Return the [X, Y] coordinate for the center point of the cell that contains the specified text.  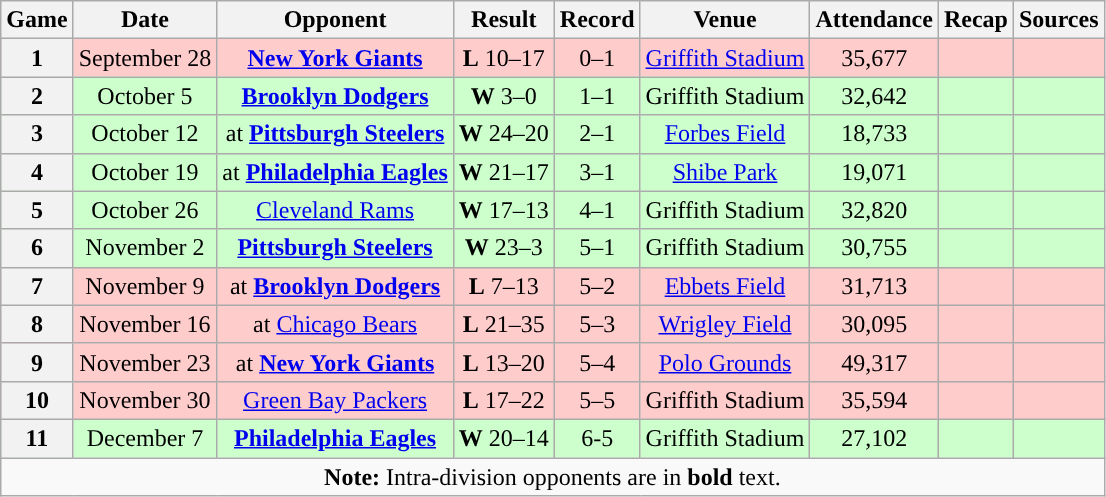
W 21–17 [504, 172]
Brooklyn Dodgers [335, 96]
9 [37, 362]
W 20–14 [504, 438]
19,071 [874, 172]
October 5 [145, 96]
3 [37, 134]
Cleveland Rams [335, 210]
27,102 [874, 438]
October 26 [145, 210]
30,755 [874, 248]
0–1 [597, 58]
Philadelphia Eagles [335, 438]
at Philadelphia Eagles [335, 172]
Ebbets Field [725, 286]
Venue [725, 20]
October 12 [145, 134]
Game [37, 20]
35,677 [874, 58]
1 [37, 58]
L 13–20 [504, 362]
L 21–35 [504, 324]
November 9 [145, 286]
5–5 [597, 400]
October 19 [145, 172]
Attendance [874, 20]
5–3 [597, 324]
September 28 [145, 58]
5–1 [597, 248]
L 7–13 [504, 286]
3–1 [597, 172]
18,733 [874, 134]
5 [37, 210]
Green Bay Packers [335, 400]
Polo Grounds [725, 362]
at Brooklyn Dodgers [335, 286]
L 17–22 [504, 400]
2–1 [597, 134]
W 24–20 [504, 134]
Recap [976, 20]
December 7 [145, 438]
2 [37, 96]
at Pittsburgh Steelers [335, 134]
Shibe Park [725, 172]
W 17–13 [504, 210]
Sources [1058, 20]
49,317 [874, 362]
Date [145, 20]
W 23–3 [504, 248]
at Chicago Bears [335, 324]
7 [37, 286]
32,642 [874, 96]
32,820 [874, 210]
11 [37, 438]
Wrigley Field [725, 324]
31,713 [874, 286]
at New York Giants [335, 362]
November 16 [145, 324]
30,095 [874, 324]
November 23 [145, 362]
Pittsburgh Steelers [335, 248]
W 3–0 [504, 96]
4 [37, 172]
November 2 [145, 248]
8 [37, 324]
Result [504, 20]
Record [597, 20]
1–1 [597, 96]
L 10–17 [504, 58]
Note: Intra-division opponents are in bold text. [552, 477]
4–1 [597, 210]
5–2 [597, 286]
6-5 [597, 438]
6 [37, 248]
New York Giants [335, 58]
10 [37, 400]
5–4 [597, 362]
November 30 [145, 400]
Forbes Field [725, 134]
35,594 [874, 400]
Opponent [335, 20]
